For the text-containing cell, return its midpoint in [x, y] coordinate format. 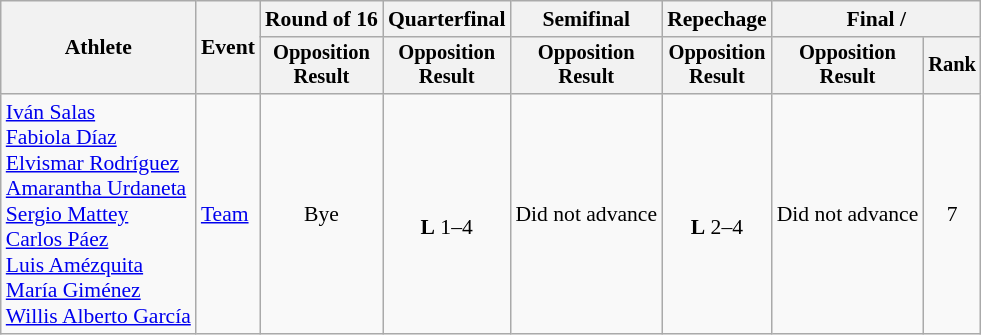
Event [228, 48]
7 [952, 214]
L 2–4 [717, 214]
Team [228, 214]
Iván SalasFabiola DíazElvismar RodríguezAmarantha UrdanetaSergio MatteyCarlos PáezLuis AmézquitaMaría GiménezWillis Alberto García [98, 214]
Repechage [717, 19]
Final / [876, 19]
Rank [952, 66]
Semifinal [586, 19]
Bye [322, 214]
Round of 16 [322, 19]
Quarterfinal [447, 19]
L 1–4 [447, 214]
Athlete [98, 48]
